Locate the cell with the specified text and output its (X, Y) center coordinate. 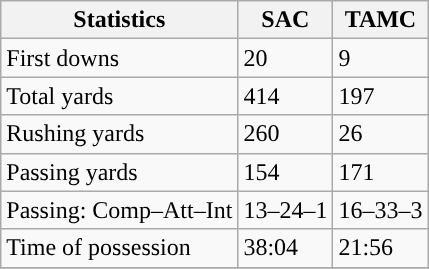
Passing yards (120, 172)
26 (380, 134)
Passing: Comp–Att–Int (120, 210)
9 (380, 58)
Statistics (120, 20)
38:04 (286, 248)
20 (286, 58)
TAMC (380, 20)
260 (286, 134)
171 (380, 172)
Total yards (120, 96)
197 (380, 96)
154 (286, 172)
414 (286, 96)
16–33–3 (380, 210)
Rushing yards (120, 134)
13–24–1 (286, 210)
First downs (120, 58)
Time of possession (120, 248)
21:56 (380, 248)
SAC (286, 20)
